Search for the cell housing the specified text and yield its (X, Y) center coordinate. 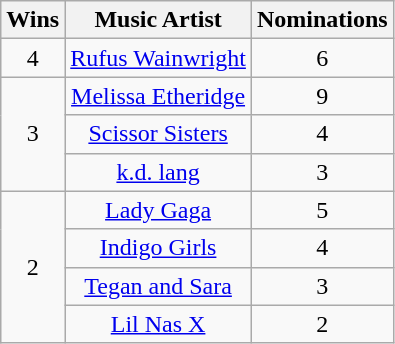
Lady Gaga (158, 210)
Music Artist (158, 20)
k.d. lang (158, 172)
Indigo Girls (158, 248)
5 (322, 210)
Nominations (322, 20)
Tegan and Sara (158, 286)
Scissor Sisters (158, 134)
Melissa Etheridge (158, 96)
9 (322, 96)
6 (322, 58)
Lil Nas X (158, 324)
Wins (33, 20)
Rufus Wainwright (158, 58)
